Identify which cell holds the provided text, then report its (x, y) central coordinate. 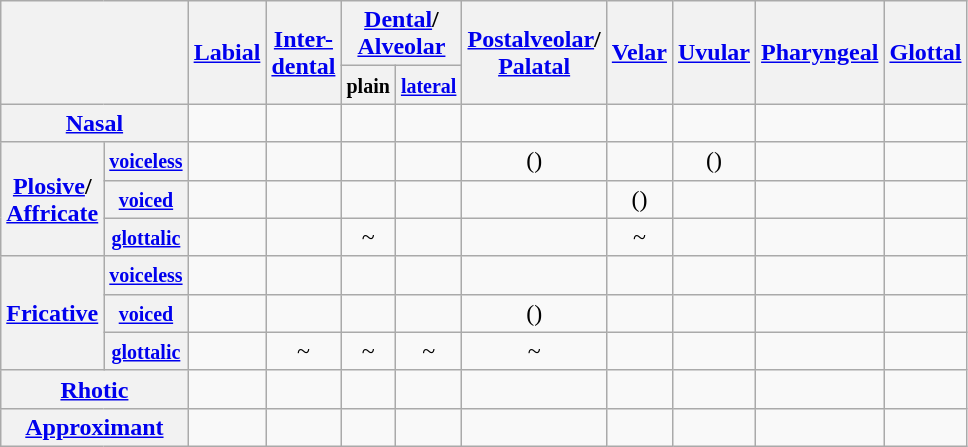
Pharyngeal (820, 52)
Plosive/Affricate (52, 199)
Glottal (926, 52)
Postalveolar/Palatal (534, 52)
Approximant (94, 427)
Rhotic (94, 389)
lateral (428, 85)
Nasal (94, 123)
Dental/Alveolar (402, 34)
Inter-dental (304, 52)
Fricative (52, 313)
Velar (639, 52)
Uvular (714, 52)
plain (368, 85)
Labial (227, 52)
